Return the [x, y] coordinate for the center point of the cell that contains the specified text.  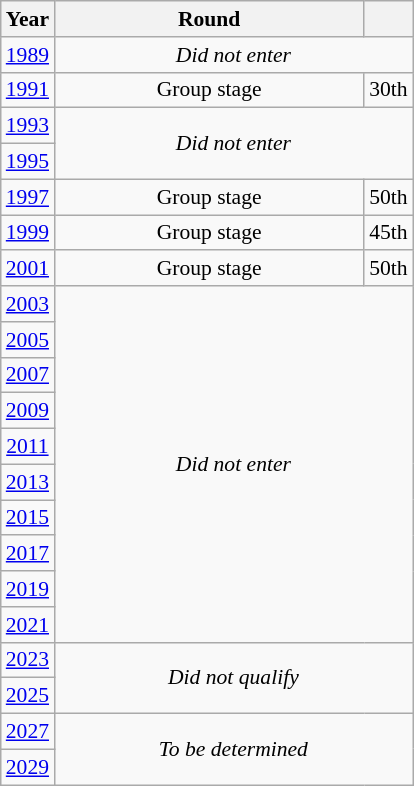
1989 [28, 55]
2029 [28, 767]
2019 [28, 589]
2025 [28, 696]
2013 [28, 482]
2017 [28, 554]
1995 [28, 162]
2007 [28, 375]
Did not qualify [234, 678]
30th [388, 90]
1991 [28, 90]
2005 [28, 340]
2023 [28, 660]
2001 [28, 269]
Round [209, 19]
To be determined [234, 750]
2015 [28, 518]
2027 [28, 732]
45th [388, 233]
2021 [28, 625]
1993 [28, 126]
1997 [28, 197]
Year [28, 19]
2011 [28, 447]
2003 [28, 304]
1999 [28, 233]
2009 [28, 411]
